Identify which cell holds the provided text, then report its (X, Y) central coordinate. 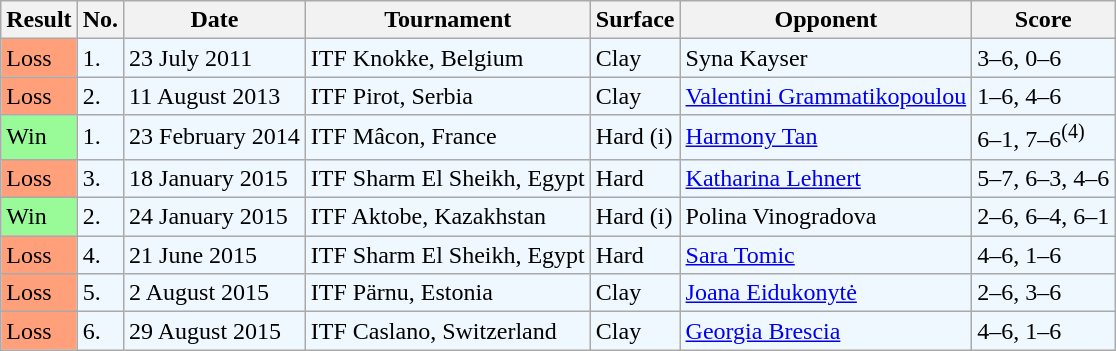
Valentini Grammatikopoulou (826, 96)
ITF Pirot, Serbia (448, 96)
21 June 2015 (215, 255)
Opponent (826, 20)
29 August 2015 (215, 331)
5–7, 6–3, 4–6 (1044, 178)
Georgia Brescia (826, 331)
Sara Tomic (826, 255)
ITF Mâcon, France (448, 138)
2–6, 6–4, 6–1 (1044, 217)
No. (100, 20)
ITF Caslano, Switzerland (448, 331)
3. (100, 178)
6. (100, 331)
Katharina Lehnert (826, 178)
Polina Vinogradova (826, 217)
Syna Kayser (826, 58)
Tournament (448, 20)
ITF Pärnu, Estonia (448, 293)
18 January 2015 (215, 178)
2 August 2015 (215, 293)
23 July 2011 (215, 58)
3–6, 0–6 (1044, 58)
11 August 2013 (215, 96)
Harmony Tan (826, 138)
23 February 2014 (215, 138)
Joana Eidukonytė (826, 293)
1–6, 4–6 (1044, 96)
5. (100, 293)
Score (1044, 20)
Date (215, 20)
Result (39, 20)
4. (100, 255)
2–6, 3–6 (1044, 293)
6–1, 7–6(4) (1044, 138)
24 January 2015 (215, 217)
ITF Aktobe, Kazakhstan (448, 217)
ITF Knokke, Belgium (448, 58)
Surface (635, 20)
